Identify which cell holds the provided text, then report its [x, y] central coordinate. 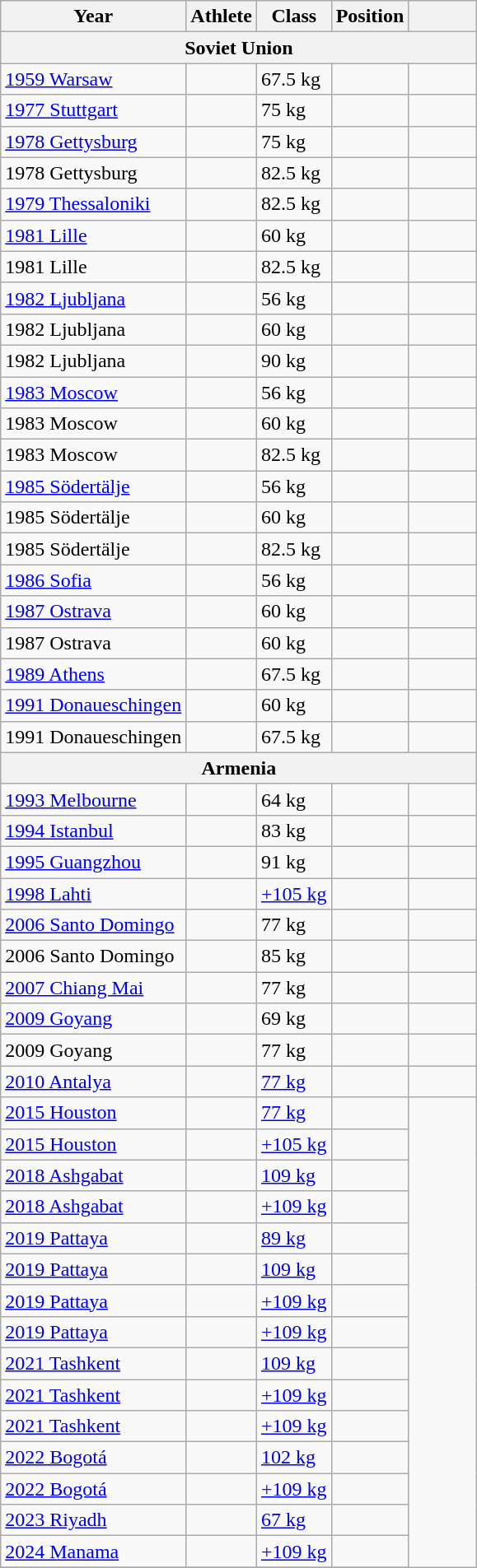
Armenia [239, 768]
1998 Lahti [94, 893]
69 kg [293, 1019]
91 kg [293, 862]
67 kg [293, 1520]
Athlete [222, 16]
1994 Istanbul [94, 831]
102 kg [293, 1458]
Class [293, 16]
90 kg [293, 361]
2024 Manama [94, 1552]
83 kg [293, 831]
1979 Thessaloniki [94, 204]
1977 Stuttgart [94, 110]
2007 Chiang Mai [94, 988]
1995 Guangzhou [94, 862]
1986 Sofia [94, 580]
Position [370, 16]
1959 Warsaw [94, 79]
1993 Melbourne [94, 799]
Soviet Union [239, 48]
85 kg [293, 956]
2010 Antalya [94, 1082]
89 kg [293, 1238]
Year [94, 16]
1989 Athens [94, 674]
2023 Riyadh [94, 1520]
64 kg [293, 799]
